Capture the cell that displays the provided text and extract its [x, y] central coordinate. 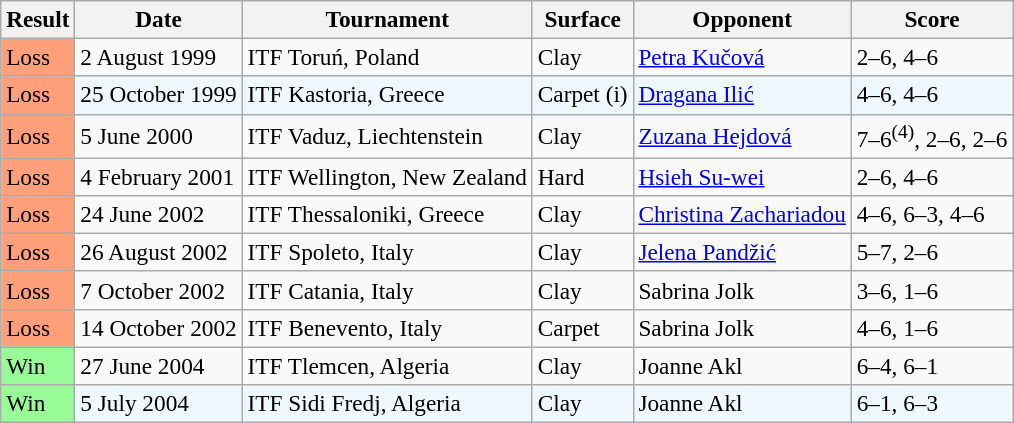
ITF Vaduz, Liechtenstein [387, 136]
Carpet (i) [582, 95]
3–6, 1–6 [932, 290]
2 August 1999 [158, 57]
ITF Wellington, New Zealand [387, 177]
Jelena Pandžić [742, 252]
ITF Kastoria, Greece [387, 95]
Score [932, 19]
5–7, 2–6 [932, 252]
Hsieh Su-wei [742, 177]
Tournament [387, 19]
ITF Benevento, Italy [387, 328]
5 July 2004 [158, 403]
26 August 2002 [158, 252]
4–6, 4–6 [932, 95]
Hard [582, 177]
Petra Kučová [742, 57]
6–1, 6–3 [932, 403]
4 February 2001 [158, 177]
6–4, 6–1 [932, 366]
5 June 2000 [158, 136]
25 October 1999 [158, 95]
4–6, 6–3, 4–6 [932, 214]
ITF Toruń, Poland [387, 57]
27 June 2004 [158, 366]
Dragana Ilić [742, 95]
Christina Zachariadou [742, 214]
7 October 2002 [158, 290]
ITF Spoleto, Italy [387, 252]
Date [158, 19]
Carpet [582, 328]
ITF Tlemcen, Algeria [387, 366]
4–6, 1–6 [932, 328]
ITF Thessaloniki, Greece [387, 214]
7–6(4), 2–6, 2–6 [932, 136]
14 October 2002 [158, 328]
Opponent [742, 19]
24 June 2002 [158, 214]
ITF Catania, Italy [387, 290]
Result [38, 19]
Zuzana Hejdová [742, 136]
Surface [582, 19]
ITF Sidi Fredj, Algeria [387, 403]
